For the text-containing cell, return its midpoint in [x, y] coordinate format. 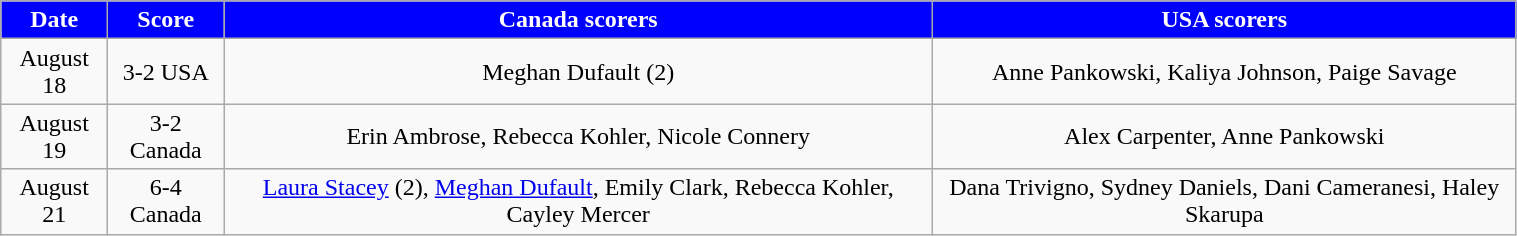
Canada scorers [578, 20]
August 21 [54, 202]
Dana Trivigno, Sydney Daniels, Dani Cameranesi, Haley Skarupa [1224, 202]
August 18 [54, 72]
Laura Stacey (2), Meghan Dufault, Emily Clark, Rebecca Kohler, Cayley Mercer [578, 202]
3-2 Canada [166, 136]
Erin Ambrose, Rebecca Kohler, Nicole Connery [578, 136]
USA scorers [1224, 20]
Score [166, 20]
Alex Carpenter, Anne Pankowski [1224, 136]
Date [54, 20]
August 19 [54, 136]
6-4 Canada [166, 202]
3-2 USA [166, 72]
Anne Pankowski, Kaliya Johnson, Paige Savage [1224, 72]
Meghan Dufault (2) [578, 72]
